Detect which cell encompasses the target text, then output its [x, y] center coordinate. 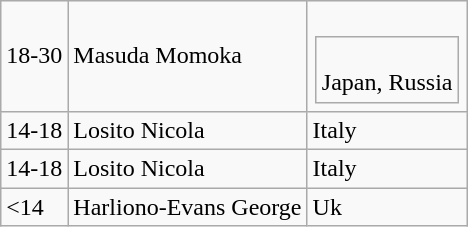
Harliono-Evans George [188, 207]
<14 [34, 207]
18-30 [34, 56]
Uk [387, 207]
Masuda Momoka [188, 56]
